From the cell containing the given text, extract its center point as (X, Y) coordinate. 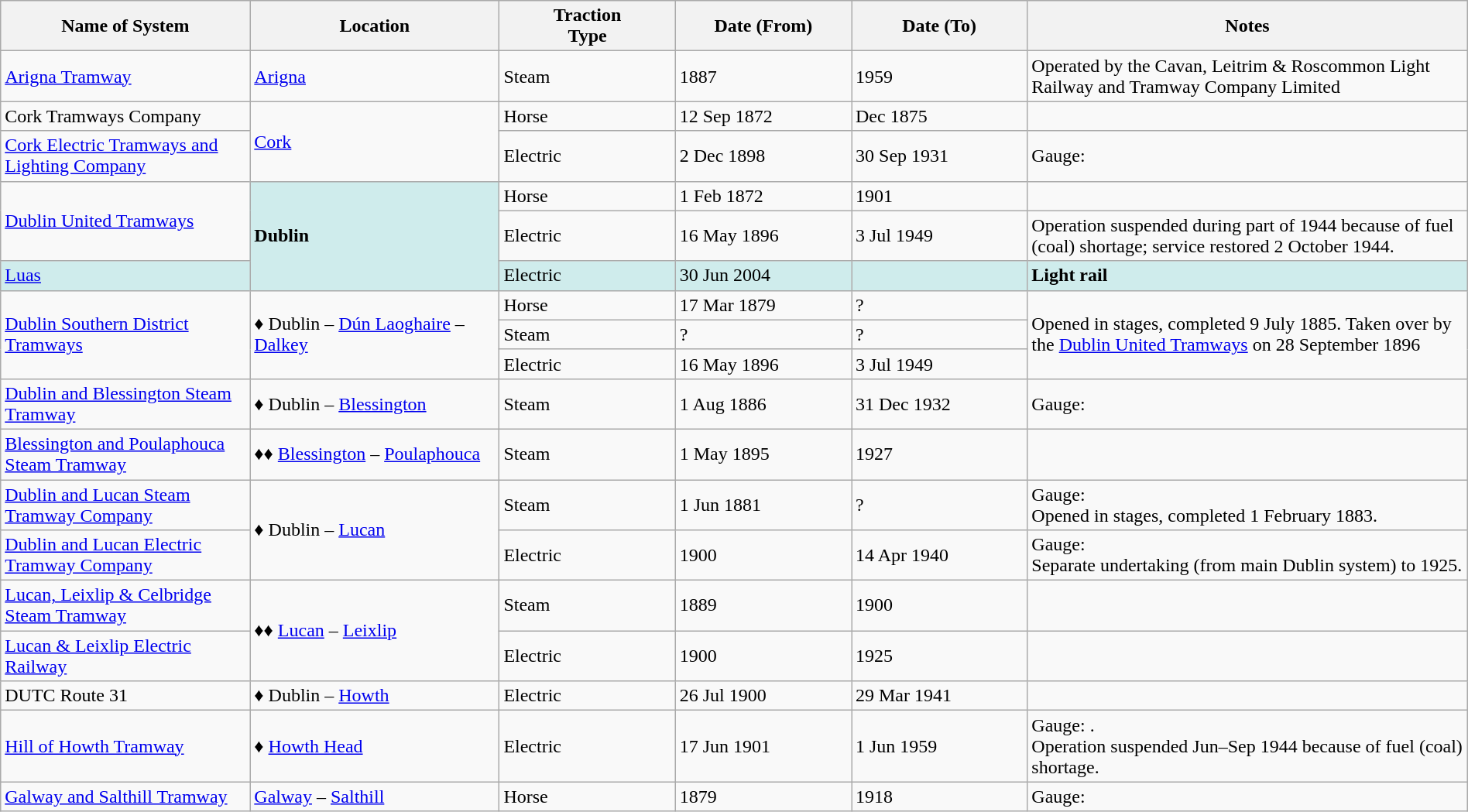
♦♦ Blessington – Poulaphouca (375, 454)
1 Jun 1881 (763, 505)
Hill of Howth Tramway (125, 746)
♦ Dublin – Dún Laoghaire – Dalkey (375, 334)
1 Jun 1959 (940, 746)
DUTC Route 31 (125, 696)
Light rail (1247, 276)
Luas (125, 276)
1887 (763, 76)
1901 (940, 196)
12 Sep 1872 (763, 116)
Gauge: .Operation suspended Jun–Sep 1944 because of fuel (coal) shortage. (1247, 746)
30 Sep 1931 (940, 156)
♦ Dublin – Howth (375, 696)
Lucan & Leixlip Electric Railway (125, 656)
Dublin Southern District Tramways (125, 334)
2 Dec 1898 (763, 156)
17 Jun 1901 (763, 746)
Dublin and Blessington Steam Tramway (125, 404)
Operated by the Cavan, Leitrim & Roscommon Light Railway and Tramway Company Limited (1247, 76)
Galway – Salthill (375, 797)
Dublin and Lucan Steam Tramway Company (125, 505)
Operation suspended during part of 1944 because of fuel (coal) shortage; service restored 2 October 1944. (1247, 235)
1925 (940, 656)
Notes (1247, 26)
Gauge: Separate undertaking (from main Dublin system) to 1925. (1247, 556)
Opened in stages, completed 9 July 1885. Taken over by the Dublin United Tramways on 28 September 1896 (1247, 334)
♦ Howth Head (375, 746)
Dec 1875 (940, 116)
Dublin and Lucan Electric Tramway Company (125, 556)
Lucan, Leixlip & Celbridge Steam Tramway (125, 605)
1959 (940, 76)
29 Mar 1941 (940, 696)
Location (375, 26)
17 Mar 1879 (763, 305)
30 Jun 2004 (763, 276)
Dublin (375, 235)
14 Apr 1940 (940, 556)
Cork (375, 141)
Arigna (375, 76)
Arigna Tramway (125, 76)
26 Jul 1900 (763, 696)
Date (To) (940, 26)
1 Aug 1886 (763, 404)
Dublin United Tramways (125, 221)
Cork Tramways Company (125, 116)
1 Feb 1872 (763, 196)
Cork Electric Tramways and Lighting Company (125, 156)
♦ Dublin – Blessington (375, 404)
1918 (940, 797)
1889 (763, 605)
Blessington and Poulaphouca Steam Tramway (125, 454)
1 May 1895 (763, 454)
Name of System (125, 26)
1879 (763, 797)
Date (From) (763, 26)
Gauge: Opened in stages, completed 1 February 1883. (1247, 505)
♦ Dublin – Lucan (375, 530)
TractionType (587, 26)
Galway and Salthill Tramway (125, 797)
1927 (940, 454)
31 Dec 1932 (940, 404)
♦♦ Lucan – Leixlip (375, 631)
